Locate the cell with the specified text and output its [X, Y] center coordinate. 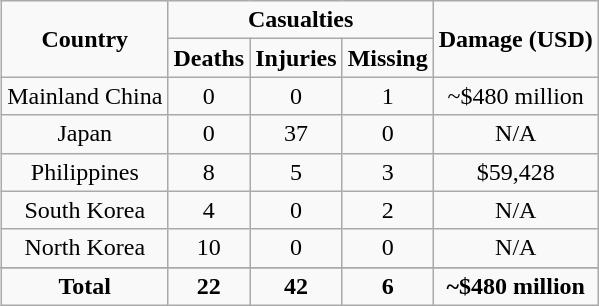
Philippines [85, 172]
4 [209, 210]
Deaths [209, 58]
37 [296, 134]
8 [209, 172]
6 [388, 286]
Japan [85, 134]
North Korea [85, 248]
South Korea [85, 210]
Missing [388, 58]
42 [296, 286]
1 [388, 96]
$59,428 [516, 172]
Total [85, 286]
3 [388, 172]
10 [209, 248]
22 [209, 286]
2 [388, 210]
Country [85, 39]
5 [296, 172]
Damage (USD) [516, 39]
Casualties [300, 20]
Mainland China [85, 96]
Injuries [296, 58]
